Return [x, y] of the center of cell containing provided text 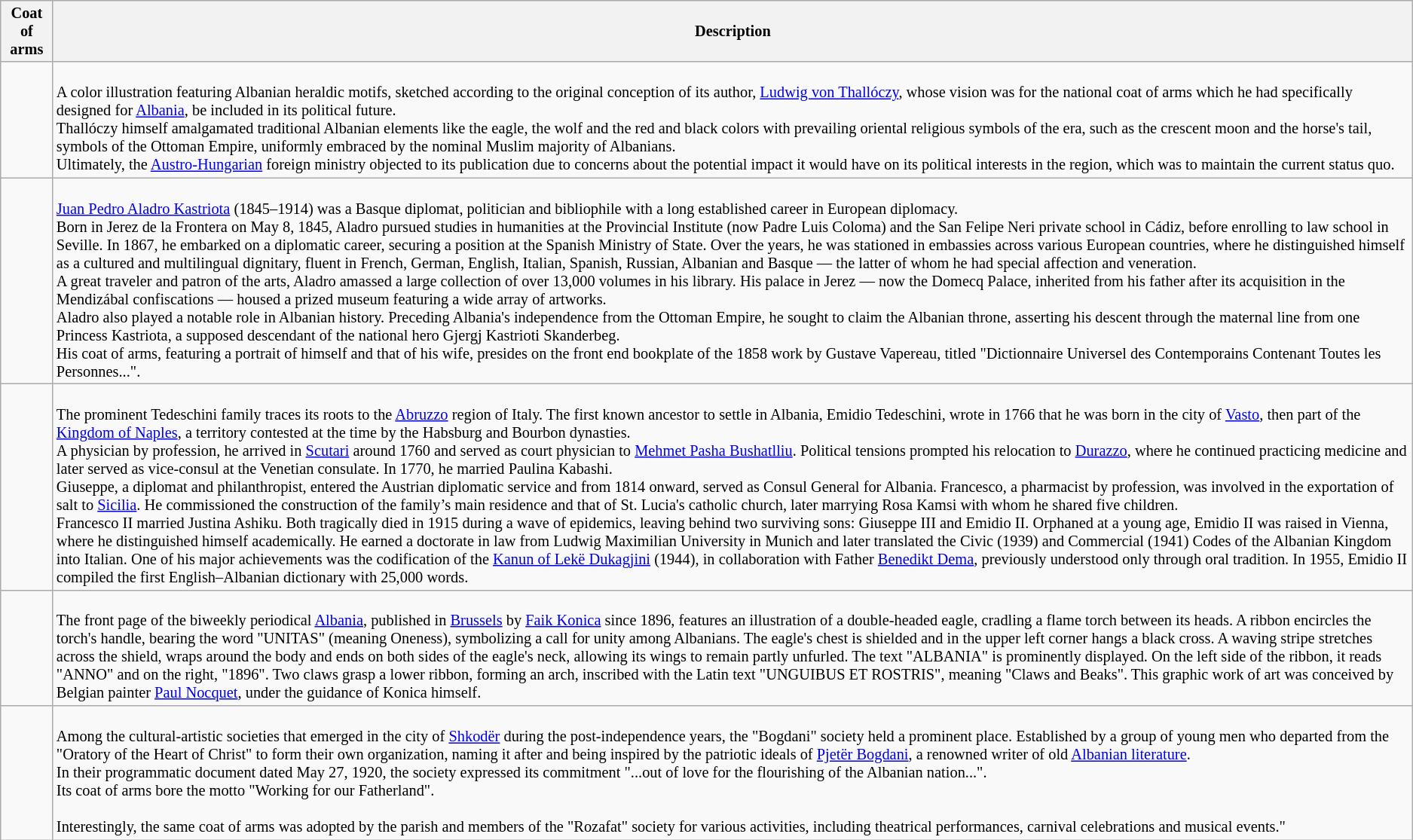
Coat of arms [27, 31]
Description [732, 31]
